Locate the cell with the specified text and output its [x, y] center coordinate. 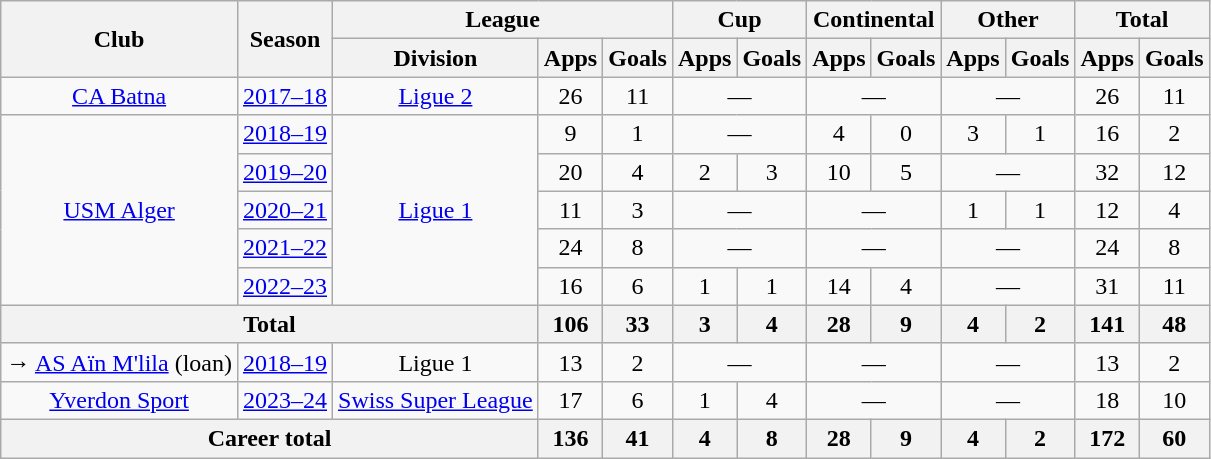
60 [1174, 438]
Swiss Super League [436, 400]
Yverdon Sport [120, 400]
CA Batna [120, 96]
41 [638, 438]
USM Alger [120, 210]
18 [1107, 400]
14 [839, 286]
2019–20 [284, 172]
141 [1107, 324]
5 [906, 172]
Other [1008, 20]
2017–18 [284, 96]
2020–21 [284, 210]
Cup [739, 20]
Ligue 2 [436, 96]
136 [570, 438]
Division [436, 58]
48 [1174, 324]
2021–22 [284, 248]
Continental [874, 20]
→ AS Aïn M'lila (loan) [120, 362]
2022–23 [284, 286]
172 [1107, 438]
33 [638, 324]
32 [1107, 172]
20 [570, 172]
Club [120, 39]
106 [570, 324]
Career total [270, 438]
17 [570, 400]
0 [906, 134]
League [503, 20]
31 [1107, 286]
2023–24 [284, 400]
Season [284, 39]
